Scan for the cell matching the given text and deliver its [X, Y] coordinate at center. 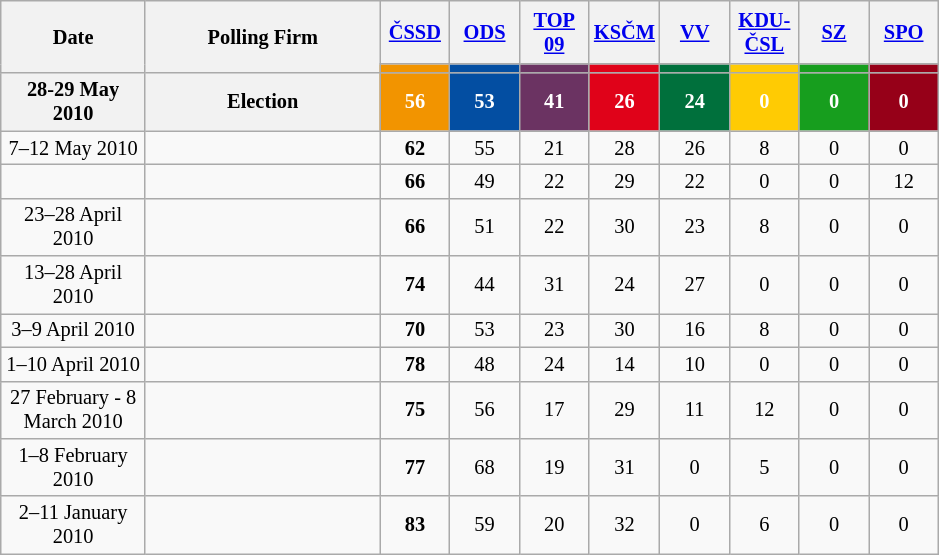
ČSSD [415, 32]
KSČM [624, 32]
1–10 April 2010 [74, 364]
3–9 April 2010 [74, 330]
19 [554, 467]
68 [485, 467]
49 [485, 181]
TOP 09 [554, 32]
Election [262, 102]
5 [765, 467]
27 February - 8 March 2010 [74, 410]
14 [624, 364]
10 [695, 364]
83 [415, 525]
KDU-ČSL [765, 32]
74 [415, 285]
VV [695, 32]
6 [765, 525]
11 [695, 410]
23–28 April 2010 [74, 227]
20 [554, 525]
2–11 January 2010 [74, 525]
51 [485, 227]
32 [624, 525]
SZ [834, 32]
28 [624, 148]
44 [485, 285]
13–28 April 2010 [74, 285]
17 [554, 410]
75 [415, 410]
62 [415, 148]
16 [695, 330]
Date [74, 36]
78 [415, 364]
70 [415, 330]
27 [695, 285]
21 [554, 148]
77 [415, 467]
48 [485, 364]
ODS [485, 32]
28-29 May 2010 [74, 102]
55 [485, 148]
Polling Firm [262, 36]
7–12 May 2010 [74, 148]
41 [554, 102]
1–8 February 2010 [74, 467]
SPO [904, 32]
59 [485, 525]
